From the cell containing the given text, extract its center point as (X, Y) coordinate. 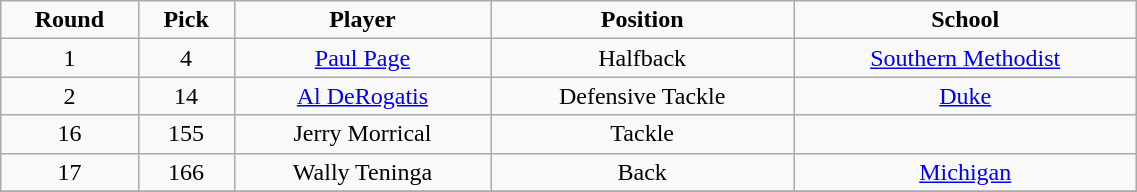
Southern Methodist (966, 58)
Michigan (966, 172)
2 (70, 96)
17 (70, 172)
Al DeRogatis (362, 96)
4 (186, 58)
14 (186, 96)
School (966, 20)
Position (642, 20)
Round (70, 20)
Halfback (642, 58)
Defensive Tackle (642, 96)
Jerry Morrical (362, 134)
Back (642, 172)
166 (186, 172)
155 (186, 134)
Player (362, 20)
Wally Teninga (362, 172)
Pick (186, 20)
Tackle (642, 134)
1 (70, 58)
Duke (966, 96)
16 (70, 134)
Paul Page (362, 58)
